Search for the cell housing the specified text and yield its (x, y) center coordinate. 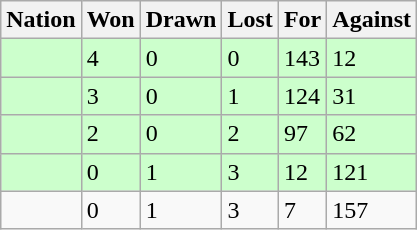
Won (110, 20)
Against (372, 20)
Nation (41, 20)
124 (302, 96)
For (302, 20)
143 (302, 58)
31 (372, 96)
121 (372, 172)
4 (110, 58)
97 (302, 134)
62 (372, 134)
Lost (250, 20)
Drawn (181, 20)
157 (372, 210)
7 (302, 210)
